Scan for the cell matching the given text and deliver its (X, Y) coordinate at center. 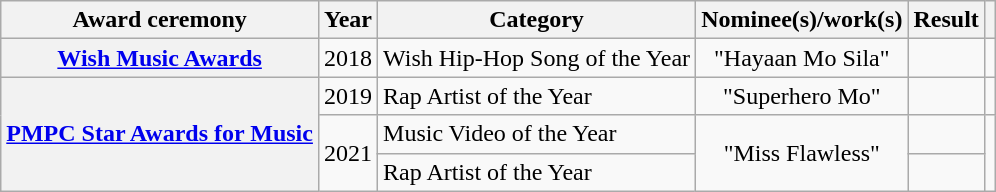
Category (537, 20)
Result (946, 20)
Year (348, 20)
Nominee(s)/work(s) (802, 20)
"Hayaan Mo Sila" (802, 58)
PMPC Star Awards for Music (160, 134)
"Miss Flawless" (802, 153)
2018 (348, 58)
"Superhero Mo" (802, 96)
Wish Music Awards (160, 58)
2021 (348, 153)
Wish Hip-Hop Song of the Year (537, 58)
Award ceremony (160, 20)
Music Video of the Year (537, 134)
2019 (348, 96)
